Locate the cell with the specified text and output its [x, y] center coordinate. 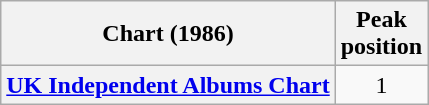
UK Independent Albums Chart [168, 85]
Chart (1986) [168, 34]
Peakposition [381, 34]
1 [381, 85]
